Pinpoint the cell where the given text exists, returning its (x, y) midpoint coordinate. 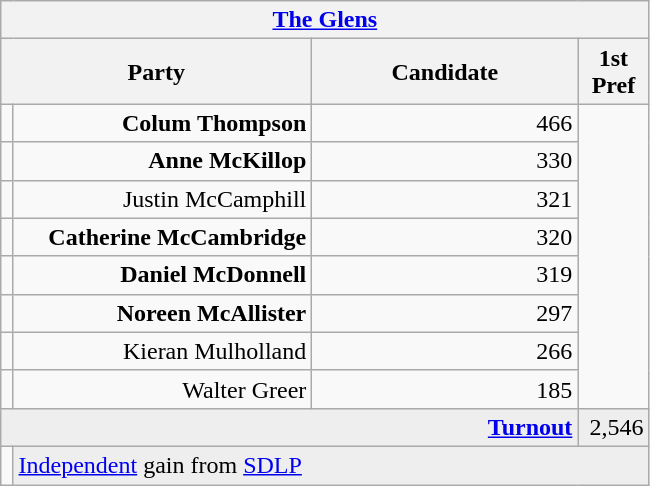
Colum Thompson (162, 123)
Kieran Mulholland (162, 351)
319 (445, 275)
Daniel McDonnell (162, 275)
Independent gain from SDLP (331, 465)
Anne McKillop (162, 161)
321 (445, 199)
Party (156, 72)
Walter Greer (162, 389)
Turnout (290, 427)
297 (445, 313)
The Glens (325, 20)
185 (445, 389)
Catherine McCambridge (162, 237)
466 (445, 123)
Noreen McAllister (162, 313)
266 (445, 351)
330 (445, 161)
Candidate (445, 72)
320 (445, 237)
1st Pref (614, 72)
2,546 (614, 427)
Justin McCamphill (162, 199)
